Determine the (X, Y) coordinate at the center of the cell enclosing the given text.  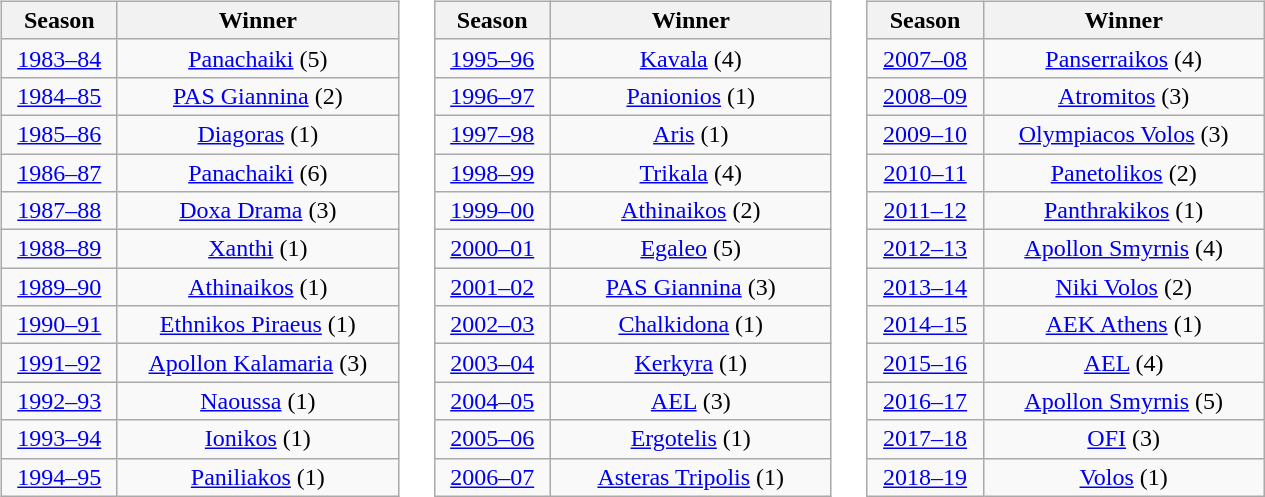
1999–00 (492, 211)
1984–85 (59, 96)
Panachaiki (6) (258, 173)
Apollon Smyrnis (5) (1124, 401)
AEL (3) (690, 401)
1992–93 (59, 401)
1989–90 (59, 287)
Olympiacos Volos (3) (1124, 134)
2009–10 (925, 134)
Diagoras (1) (258, 134)
PAS Giannina (2) (258, 96)
2018–19 (925, 477)
Paniliakos (1) (258, 477)
1990–91 (59, 325)
1996–97 (492, 96)
Apollon Kalamaria (3) (258, 363)
Atromitos (3) (1124, 96)
2017–18 (925, 439)
1985–86 (59, 134)
Doxa Drama (3) (258, 211)
2008–09 (925, 96)
2000–01 (492, 249)
Asteras Tripolis (1) (690, 477)
2007–08 (925, 58)
Ionikos (1) (258, 439)
1993–94 (59, 439)
OFI (3) (1124, 439)
1986–87 (59, 173)
2012–13 (925, 249)
AEL (4) (1124, 363)
2011–12 (925, 211)
2014–15 (925, 325)
2003–04 (492, 363)
1988–89 (59, 249)
PAS Giannina (3) (690, 287)
Trikala (4) (690, 173)
2005–06 (492, 439)
Aris (1) (690, 134)
AEK Athens (1) (1124, 325)
Volos (1) (1124, 477)
Panachaiki (5) (258, 58)
2002–03 (492, 325)
Chalkidona (1) (690, 325)
Panetolikos (2) (1124, 173)
1995–96 (492, 58)
1987–88 (59, 211)
2001–02 (492, 287)
2006–07 (492, 477)
Niki Volos (2) (1124, 287)
Panionios (1) (690, 96)
Panthrakikos (1) (1124, 211)
Athinaikos (1) (258, 287)
Athinaikos (2) (690, 211)
2015–16 (925, 363)
Apollon Smyrnis (4) (1124, 249)
Kerkyra (1) (690, 363)
2013–14 (925, 287)
Ethnikos Piraeus (1) (258, 325)
2004–05 (492, 401)
2010–11 (925, 173)
1998–99 (492, 173)
Panserraikos (4) (1124, 58)
Egaleo (5) (690, 249)
Ergotelis (1) (690, 439)
Xanthi (1) (258, 249)
1983–84 (59, 58)
1994–95 (59, 477)
1997–98 (492, 134)
Naoussa (1) (258, 401)
1991–92 (59, 363)
2016–17 (925, 401)
Kavala (4) (690, 58)
